For the text-containing cell, return its midpoint in (x, y) coordinate format. 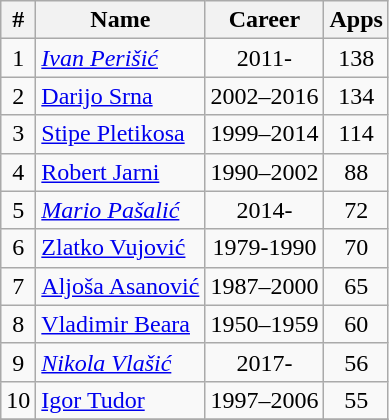
7 (18, 286)
# (18, 20)
1997–2006 (264, 400)
Aljoša Asanović (120, 286)
Mario Pašalić (120, 210)
Darijo Srna (120, 96)
Zlatko Vujović (120, 248)
1987–2000 (264, 286)
56 (356, 362)
2014- (264, 210)
Nikola Vlašić (120, 362)
4 (18, 172)
1999–2014 (264, 134)
2017- (264, 362)
114 (356, 134)
72 (356, 210)
88 (356, 172)
3 (18, 134)
1979-1990 (264, 248)
1 (18, 58)
5 (18, 210)
Igor Tudor (120, 400)
9 (18, 362)
138 (356, 58)
Apps (356, 20)
55 (356, 400)
1950–1959 (264, 324)
134 (356, 96)
Name (120, 20)
Robert Jarni (120, 172)
Vladimir Beara (120, 324)
2002–2016 (264, 96)
65 (356, 286)
8 (18, 324)
10 (18, 400)
2 (18, 96)
6 (18, 248)
2011- (264, 58)
60 (356, 324)
70 (356, 248)
Career (264, 20)
Ivan Perišić (120, 58)
Stipe Pletikosa (120, 134)
1990–2002 (264, 172)
